Scan for the cell matching the given text and deliver its [X, Y] coordinate at center. 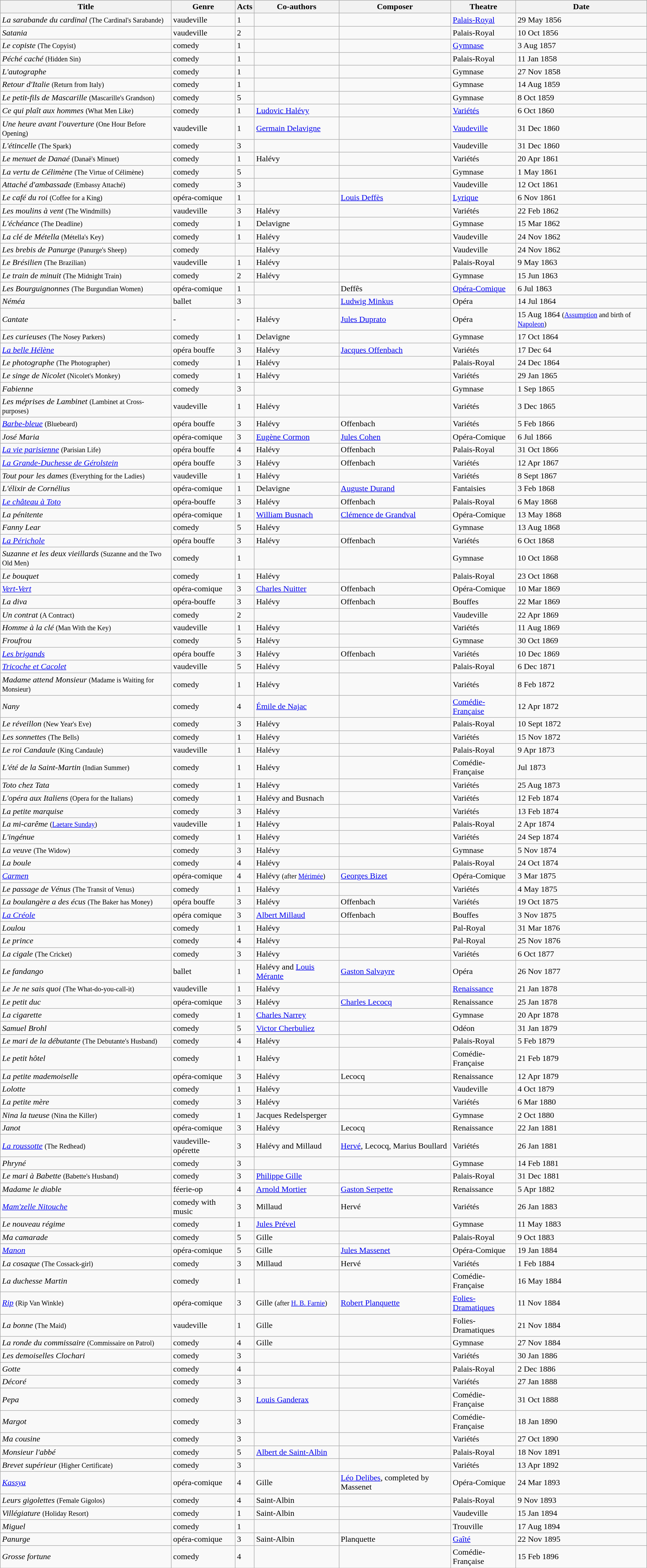
L'autographe [86, 72]
9 Nov 1893 [581, 1500]
31 Dec 1881 [581, 1176]
Jul 1873 [581, 767]
13 Feb 1874 [581, 811]
Jules Prével [297, 1224]
20 Apr 1861 [581, 159]
Ludwig Minkus [395, 301]
Un contrat (A Contract) [86, 615]
22 Mar 1869 [581, 602]
Trouville [483, 1526]
31 Oct 1866 [581, 450]
La boulangère a des écus (The Baker has Money) [86, 902]
Lolotte [86, 1089]
Les méprises de Lambinet (Lambinet at Cross-purposes) [86, 406]
Ce qui plaît aux hommes (What Men Like) [86, 110]
26 Nov 1877 [581, 971]
6 Nov 1861 [581, 198]
14 Jul 1864 [581, 301]
6 May 1868 [581, 502]
Le prince [86, 941]
Date [581, 7]
12 Apr 1867 [581, 463]
Halévy (after Mérimée) [297, 876]
Robert Planquette [395, 1303]
Ma cousine [86, 1439]
3 Nov 1875 [581, 915]
24 Mar 1893 [581, 1483]
Le train de minuit (The Midnight Train) [86, 276]
La ronde du commissaire (Commissaire on Patrol) [86, 1343]
5 Nov 1874 [581, 850]
Fantaisies [483, 489]
La belle Hélène [86, 350]
15 Feb 1896 [581, 1556]
6 Oct 1860 [581, 110]
Le mari à Babette (Babette's Husband) [86, 1176]
21 Feb 1879 [581, 1059]
Monsieur l'abbé [86, 1452]
La diva [86, 602]
27 Oct 1890 [581, 1439]
La cigarette [86, 1015]
Victor Cherbuliez [297, 1028]
Theatre [483, 7]
Loulou [86, 928]
23 Oct 1868 [581, 576]
Le roi Candaule (King Candaule) [86, 750]
Gaston Serpette [395, 1189]
5 Apr 1882 [581, 1189]
L'échéance (The Deadline) [86, 224]
La sarabande du cardinal (The Cardinal's Sarabande) [86, 20]
14 Aug 1859 [581, 85]
L'ingénue [86, 837]
Le singe de Nicolet (Nicolet's Monkey) [86, 375]
Cantate [86, 319]
27 Nov 1884 [581, 1343]
comedy with music [203, 1207]
La cosaque (The Cossack-girl) [86, 1263]
Barbe-bleue (Bluebeard) [86, 424]
15 Nov 1872 [581, 737]
Ma camarade [86, 1237]
La petite mère [86, 1102]
10 Sept 1872 [581, 724]
Brevet supérieur (Higher Certificate) [86, 1465]
25 Nov 1876 [581, 941]
Nina la tueuse (Nina the Killer) [86, 1115]
12 Apr 1872 [581, 707]
8 Sept 1867 [581, 476]
Janot [86, 1128]
Attaché d'ambassade (Embassy Attaché) [86, 185]
30 Oct 1869 [581, 641]
Madame le diable [86, 1189]
1 Sep 1865 [581, 388]
3 Mar 1875 [581, 876]
Phryné [86, 1163]
Les moulins à vent (The Windmills) [86, 211]
La Grande-Duchesse de Gérolstein [86, 463]
La petite mademoiselle [86, 1076]
L'étincelle (The Spark) [86, 146]
9 Oct 1883 [581, 1237]
3 Feb 1868 [581, 489]
Le menuet de Danaé (Danaë's Minuet) [86, 159]
La mi-carême (Laetare Sunday) [86, 824]
Miguel [86, 1526]
Halévy and Busnach [297, 798]
29 Jan 1865 [581, 375]
Louis Ganderax [297, 1400]
Jules Duprato [395, 319]
Margot [86, 1421]
Philippe Gille [297, 1176]
Toto chez Tata [86, 785]
Composer [395, 7]
25 Jan 1878 [581, 1002]
Les Bourguignonnes (The Burgundian Women) [86, 289]
Title [86, 7]
Madame attend Monsieur (Madame is Waiting for Monsieur) [86, 684]
2 Oct 1880 [581, 1115]
Décoré [86, 1382]
Georges Bizet [395, 876]
La veuve (The Widow) [86, 850]
2 Apr 1874 [581, 824]
Jacques Offenbach [395, 350]
Le café du roi (Coffee for a King) [86, 198]
6 Dec 1871 [581, 667]
La Créole [86, 915]
Mam'zelle Nitouche [86, 1207]
17 Oct 1864 [581, 337]
Une heure avant l'ouverture (One Hour Before Opening) [86, 128]
Suzanne et les deux vieillards (Suzanne and the Two Old Men) [86, 558]
31 Mar 1876 [581, 928]
Samuel Brohl [86, 1028]
La cigale (The Cricket) [86, 954]
Fabienne [86, 388]
6 Jul 1863 [581, 289]
18 Jan 1890 [581, 1421]
Hervé, Lecocq, Marius Boullard [395, 1146]
Le château à Toto [86, 502]
27 Nov 1858 [581, 72]
10 Dec 1869 [581, 654]
4 Oct 1879 [581, 1089]
Germain Delavigne [297, 128]
27 Jan 1888 [581, 1382]
Retour d'Italie (Return from Italy) [86, 85]
24 Dec 1864 [581, 363]
Le Brésilien (The Brazilian) [86, 263]
Les demoiselles Clochari [86, 1356]
10 Oct 1856 [581, 33]
Genre [203, 7]
Kassya [86, 1483]
Le petit duc [86, 1002]
La pénitente [86, 515]
Eugène Cormon [297, 437]
Ludovic Halévy [297, 110]
26 Jan 1883 [581, 1207]
La duchesse Martin [86, 1281]
La boule [86, 863]
Gille (after H. B. Farnie) [297, 1303]
Le bouquet [86, 576]
Leurs gigolettes (Female Gigolos) [86, 1500]
Tricoche et Cacolet [86, 667]
15 Jan 1894 [581, 1513]
Gaîté [483, 1539]
5 Feb 1879 [581, 1041]
Les curieuses (The Nosey Parkers) [86, 337]
La Périchole [86, 541]
Gotte [86, 1369]
15 Jun 1863 [581, 276]
Fanny Lear [86, 528]
Froufrou [86, 641]
Arnold Mortier [297, 1189]
13 Apr 1892 [581, 1465]
Co-authors [297, 7]
17 Dec 64 [581, 350]
13 Aug 1868 [581, 528]
19 Oct 1875 [581, 902]
Homme à la clé (Man With the Key) [86, 628]
Albert Millaud [297, 915]
Jacques Redelsperger [297, 1115]
Les brigands [86, 654]
opéra comique [203, 915]
17 Aug 1894 [581, 1526]
11 May 1883 [581, 1224]
1 May 1861 [581, 172]
10 Oct 1868 [581, 558]
L'élixir de Cornélius [86, 489]
6 Mar 1880 [581, 1102]
La bonne (The Maid) [86, 1325]
Halévy and Millaud [297, 1146]
Le fandango [86, 971]
La clé de Métella (Métella's Key) [86, 237]
6 Oct 1877 [581, 954]
Rip (Rip Van Winkle) [86, 1303]
Nany [86, 707]
4 May 1875 [581, 889]
La roussotte (The Redhead) [86, 1146]
2 Dec 1886 [581, 1369]
Le Je ne sais quoi (The What-do-you-call-it) [86, 989]
5 Feb 1866 [581, 424]
11 Aug 1869 [581, 628]
Néméa [86, 301]
29 May 1856 [581, 20]
Grosse fortune [86, 1556]
12 Feb 1874 [581, 798]
31 Oct 1888 [581, 1400]
Vert-Vert [86, 589]
vaudeville-opérette [203, 1146]
Tout pour les dames (Everything for the Ladies) [86, 476]
Halévy and Louis Mérante [297, 971]
11 Jan 1858 [581, 59]
La petite marquise [86, 811]
Le réveillon (New Year's Eve) [86, 724]
9 May 1863 [581, 263]
Carmen [86, 876]
6 Jul 1866 [581, 437]
3 Dec 1865 [581, 406]
Deffês [395, 289]
Planquette [395, 1539]
24 Oct 1874 [581, 863]
Satania [86, 33]
13 May 1868 [581, 515]
15 Aug 1864 (Assumption and birth of Napoleon) [581, 319]
31 Jan 1879 [581, 1028]
Odéon [483, 1028]
Charles Nuitter [297, 589]
22 Jan 1881 [581, 1128]
8 Oct 1859 [581, 98]
José Maria [86, 437]
Charles Lecocq [395, 1002]
12 Oct 1861 [581, 185]
10 Mar 1869 [581, 589]
Émile de Najac [297, 707]
16 May 1884 [581, 1281]
25 Aug 1873 [581, 785]
Acts [245, 7]
14 Feb 1881 [581, 1163]
Les sonnettes (The Bells) [86, 737]
La vie parisienne (Parisian Life) [86, 450]
Le copiste (The Copyist) [86, 46]
8 Feb 1872 [581, 684]
Le passage de Vénus (The Transit of Venus) [86, 889]
22 Feb 1862 [581, 211]
Panurge [86, 1539]
Charles Narrey [297, 1015]
22 Apr 1869 [581, 615]
Auguste Durand [395, 489]
Le mari de la débutante (The Debutante's Husband) [86, 1041]
Le petit hôtel [86, 1059]
18 Nov 1891 [581, 1452]
26 Jan 1881 [581, 1146]
Léo Delibes, completed by Massenet [395, 1483]
Le nouveau régime [86, 1224]
3 Aug 1857 [581, 46]
Pepa [86, 1400]
Villégiature (Holiday Resort) [86, 1513]
9 Apr 1873 [581, 750]
Jules Cohen [395, 437]
1 Feb 1884 [581, 1263]
Clémence de Grandval [395, 515]
12 Apr 1879 [581, 1076]
11 Nov 1884 [581, 1303]
Jules Massenet [395, 1250]
21 Jan 1878 [581, 989]
21 Nov 1884 [581, 1325]
Albert de Saint-Albin [297, 1452]
30 Jan 1886 [581, 1356]
La vertu de Célimène (The Virtue of Célimène) [86, 172]
Gaston Salvayre [395, 971]
Manon [86, 1250]
24 Sep 1874 [581, 837]
Louis Deffès [395, 198]
Péché caché (Hidden Sin) [86, 59]
L'opéra aux Italiens (Opera for the Italians) [86, 798]
6 Oct 1868 [581, 541]
féerie-op [203, 1189]
22 Nov 1895 [581, 1539]
15 Mar 1862 [581, 224]
Le photographe (The Photographer) [86, 363]
19 Jan 1884 [581, 1250]
William Busnach [297, 515]
Le petit-fils de Mascarille (Mascarille's Grandson) [86, 98]
Lyrique [483, 198]
Les brebis de Panurge (Panurge's Sheep) [86, 250]
20 Apr 1878 [581, 1015]
L'été de la Saint-Martin (Indian Summer) [86, 767]
